Return (x, y) of the center of cell containing provided text 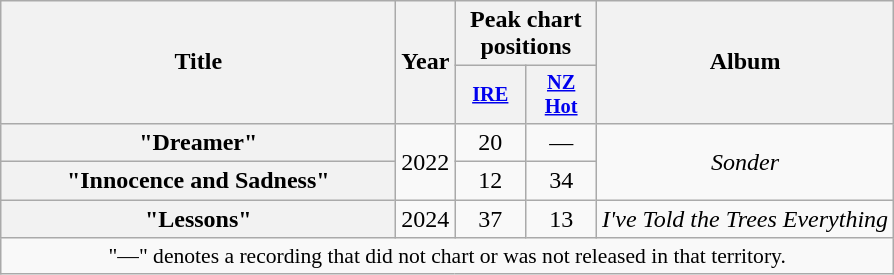
Year (426, 62)
20 (490, 142)
13 (562, 219)
34 (562, 181)
Album (746, 62)
Title (198, 62)
Peak chart positions (526, 34)
IRE (490, 95)
37 (490, 219)
"Lessons" (198, 219)
"—" denotes a recording that did not chart or was not released in that territory. (448, 256)
Sonder (746, 161)
2022 (426, 161)
2024 (426, 219)
I've Told the Trees Everything (746, 219)
"Dreamer" (198, 142)
— (562, 142)
"Innocence and Sadness" (198, 181)
12 (490, 181)
NZHot (562, 95)
